Return (x, y) of the center of cell containing provided text 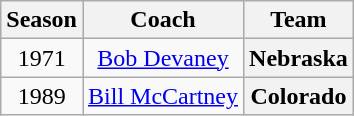
Bob Devaney (162, 58)
Colorado (299, 96)
Team (299, 20)
Bill McCartney (162, 96)
1971 (42, 58)
Nebraska (299, 58)
1989 (42, 96)
Season (42, 20)
Coach (162, 20)
